Output the (X, Y) coordinate of the center of the cell containing the given text.  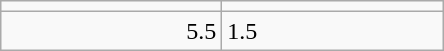
5.5 (112, 31)
1.5 (332, 31)
